Find where the given text appears and provide that cell's center as (X, Y) coordinate. 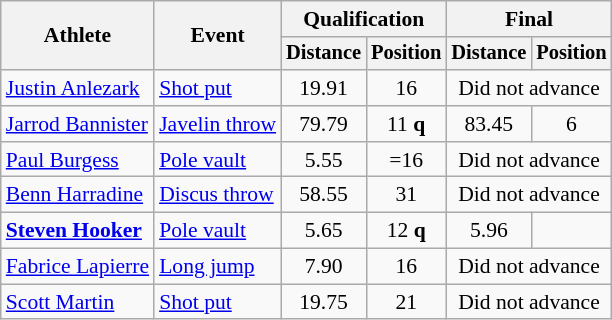
Benn Harradine (78, 195)
11 q (406, 124)
12 q (406, 231)
Scott Martin (78, 302)
Steven Hooker (78, 231)
19.91 (324, 88)
Discus throw (218, 195)
Final (528, 19)
Qualification (364, 19)
19.75 (324, 302)
58.55 (324, 195)
5.96 (488, 231)
Paul Burgess (78, 160)
Long jump (218, 267)
Fabrice Lapierre (78, 267)
Javelin throw (218, 124)
79.79 (324, 124)
5.65 (324, 231)
Event (218, 36)
7.90 (324, 267)
31 (406, 195)
Justin Anlezark (78, 88)
5.55 (324, 160)
83.45 (488, 124)
Jarrod Bannister (78, 124)
6 (571, 124)
=16 (406, 160)
Athlete (78, 36)
21 (406, 302)
